Identify which cell holds the provided text, then report its (X, Y) central coordinate. 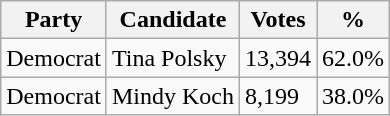
Party (54, 20)
8,199 (278, 96)
Votes (278, 20)
Tina Polsky (172, 58)
13,394 (278, 58)
38.0% (354, 96)
Candidate (172, 20)
62.0% (354, 58)
Mindy Koch (172, 96)
% (354, 20)
